Output the (X, Y) coordinate of the center of the cell containing the given text.  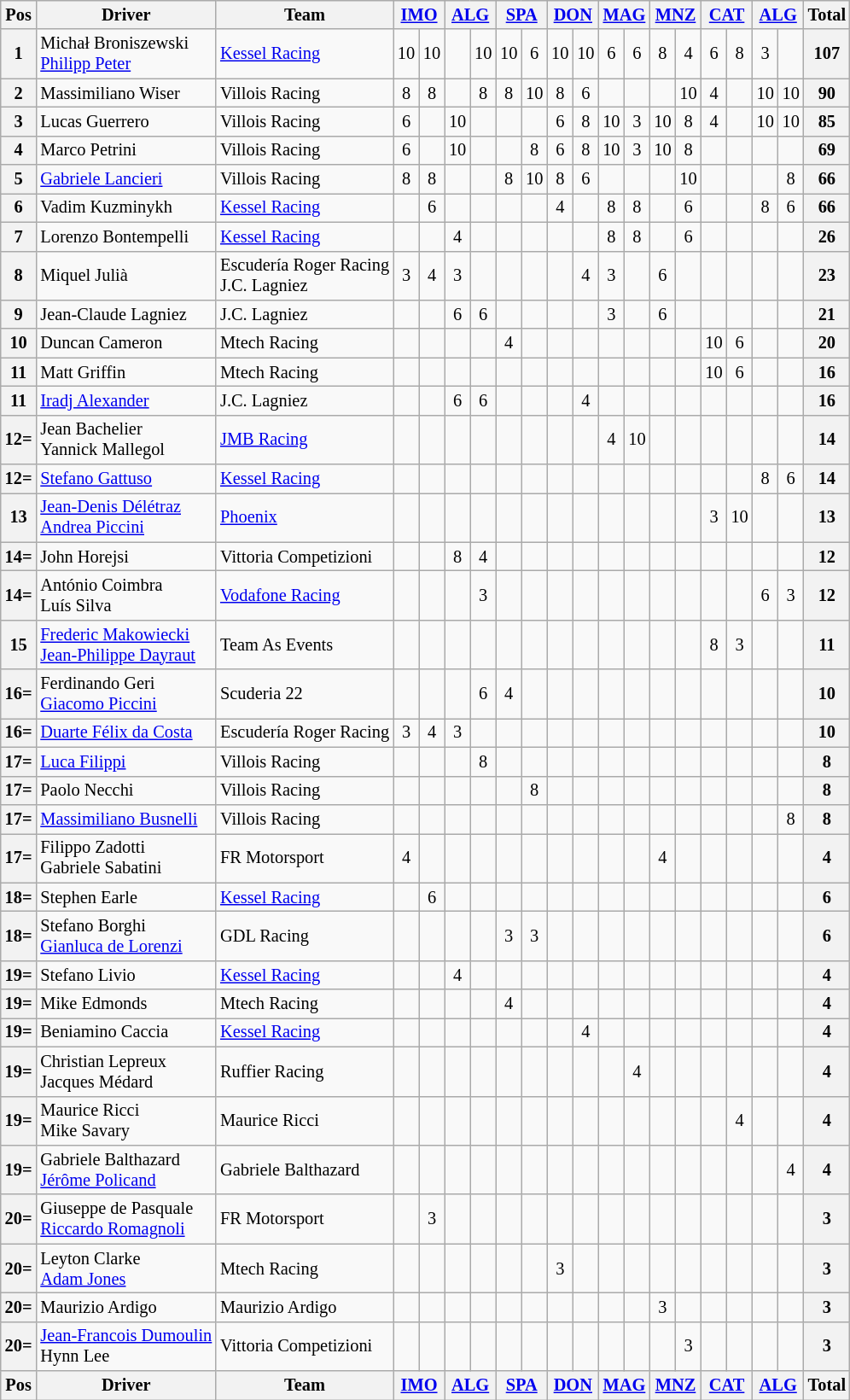
Maurice Ricci Mike Savary (126, 1121)
Miquel Julià (126, 276)
Team As Events (305, 645)
Frederic Makowiecki Jean-Philippe Dayraut (126, 645)
5 (19, 179)
7 (19, 236)
Vadim Kuzminykh (126, 207)
Ruffier Racing (305, 1071)
Leyton Clarke Adam Jones (126, 1269)
20 (827, 343)
Matt Griffin (126, 372)
Luca Filippi (126, 761)
Mike Edmonds (126, 1004)
Filippo Zadotti Gabriele Sabatini (126, 858)
John Horejsi (126, 557)
9 (19, 314)
Beniamino Caccia (126, 1032)
Jean-Francois Dumoulin Hynn Lee (126, 1346)
Jean-Claude Lagniez (126, 314)
GDL Racing (305, 936)
Iradj Alexander (126, 400)
Jean-Denis Délétraz Andrea Piccini (126, 517)
Stefano Borghi Gianluca de Lorenzi (126, 936)
107 (827, 54)
Vodafone Racing (305, 595)
Duncan Cameron (126, 343)
Lucas Guerrero (126, 121)
Stephen Earle (126, 897)
15 (19, 645)
2 (19, 93)
Stefano Gattuso (126, 479)
Escudería Roger Racing (305, 732)
Stefano Livio (126, 975)
Duarte Félix da Costa (126, 732)
Michał Broniszewski Philipp Peter (126, 54)
Jean Bachelier Yannick Mallegol (126, 440)
90 (827, 93)
Scuderia 22 (305, 694)
Christian Lepreux Jacques Médard (126, 1071)
69 (827, 150)
JMB Racing (305, 440)
Phoenix (305, 517)
Massimiliano Wiser (126, 93)
Gabriele Lancieri (126, 179)
Maurice Ricci (305, 1121)
Escudería Roger Racing J.C. Lagniez (305, 276)
Marco Petrini (126, 150)
Paolo Necchi (126, 790)
Ferdinando Geri Giacomo Piccini (126, 694)
Massimiliano Busnelli (126, 819)
85 (827, 121)
21 (827, 314)
Gabriele Balthazard Jérôme Policand (126, 1170)
26 (827, 236)
23 (827, 276)
1 (19, 54)
António Coimbra Luís Silva (126, 595)
Lorenzo Bontempelli (126, 236)
Giuseppe de Pasquale Riccardo Romagnoli (126, 1219)
Gabriele Balthazard (305, 1170)
